Locate the cell with the specified text and output its (x, y) center coordinate. 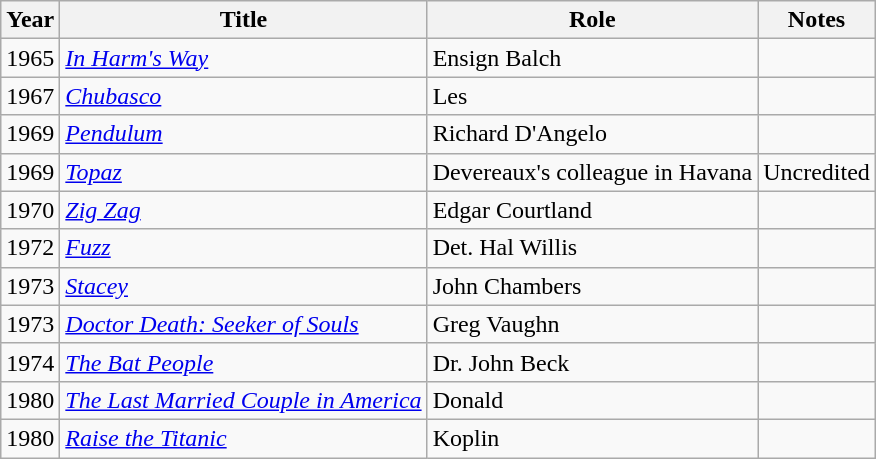
Greg Vaughn (592, 324)
Ensign Balch (592, 58)
Koplin (592, 438)
Title (244, 20)
Doctor Death: Seeker of Souls (244, 324)
Topaz (244, 172)
The Bat People (244, 362)
1967 (30, 96)
Pendulum (244, 134)
1974 (30, 362)
Stacey (244, 286)
Raise the Titanic (244, 438)
Donald (592, 400)
Fuzz (244, 248)
1965 (30, 58)
Det. Hal Willis (592, 248)
Edgar Courtland (592, 210)
John Chambers (592, 286)
Chubasco (244, 96)
In Harm's Way (244, 58)
Zig Zag (244, 210)
Devereaux's colleague in Havana (592, 172)
Uncredited (817, 172)
1972 (30, 248)
Dr. John Beck (592, 362)
Richard D'Angelo (592, 134)
The Last Married Couple in America (244, 400)
Les (592, 96)
Year (30, 20)
Role (592, 20)
Notes (817, 20)
1970 (30, 210)
